Find where the given text appears and provide that cell's center as (x, y) coordinate. 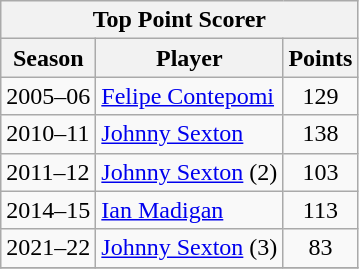
Felipe Contepomi (190, 96)
Johnny Sexton (2) (190, 172)
129 (320, 96)
Top Point Scorer (180, 20)
2010–11 (48, 134)
Ian Madigan (190, 210)
Johnny Sexton (3) (190, 248)
2011–12 (48, 172)
2021–22 (48, 248)
2005–06 (48, 96)
103 (320, 172)
Points (320, 58)
2014–15 (48, 210)
138 (320, 134)
Season (48, 58)
Player (190, 58)
Johnny Sexton (190, 134)
113 (320, 210)
83 (320, 248)
